Provide the (x, y) coordinate of the cell's center where the given text is located.  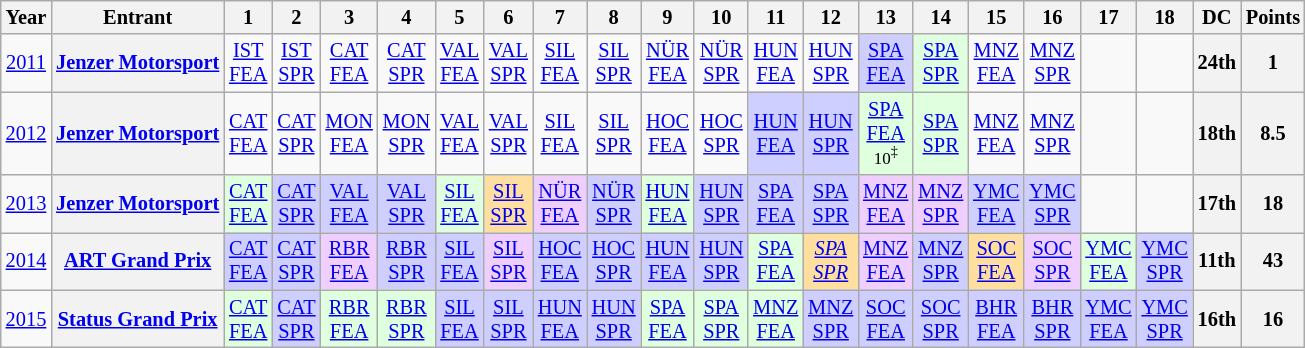
Points (1273, 17)
Year (26, 17)
BHRFEA (996, 319)
2011 (26, 63)
SPAFEA10‡ (886, 134)
17th (1217, 203)
24th (1217, 63)
6 (508, 17)
14 (940, 17)
8.5 (1273, 134)
MONSPR (406, 134)
43 (1273, 261)
2 (296, 17)
MONFEA (348, 134)
10 (721, 17)
9 (668, 17)
11th (1217, 261)
ART Grand Prix (138, 261)
Status Grand Prix (138, 319)
ISTSPR (296, 63)
8 (614, 17)
2013 (26, 203)
4 (406, 17)
11 (776, 17)
13 (886, 17)
2014 (26, 261)
2012 (26, 134)
12 (830, 17)
Entrant (138, 17)
BHRSPR (1052, 319)
18th (1217, 134)
7 (560, 17)
15 (996, 17)
2015 (26, 319)
DC (1217, 17)
5 (460, 17)
17 (1108, 17)
3 (348, 17)
16th (1217, 319)
ISTFEA (248, 63)
